Search for the cell housing the specified text and yield its (x, y) center coordinate. 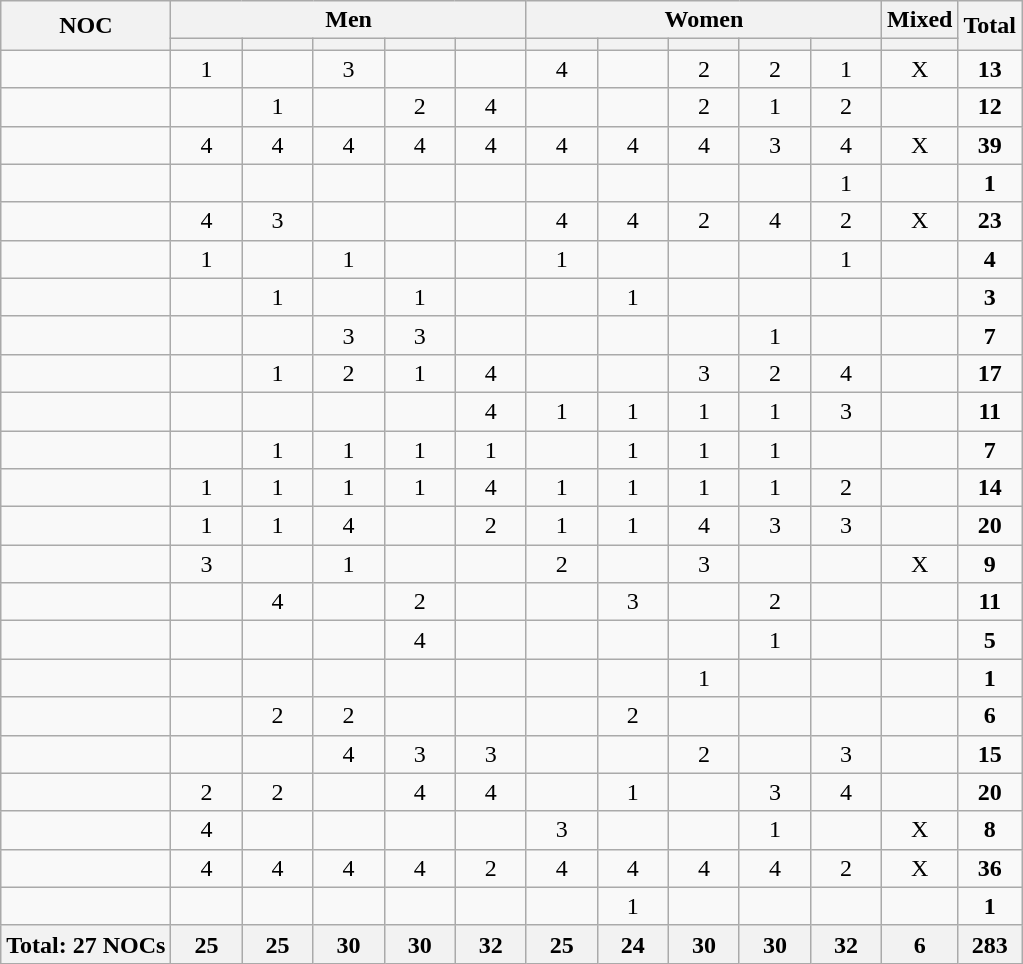
5 (990, 640)
14 (990, 488)
Men (348, 20)
8 (990, 830)
15 (990, 754)
13 (990, 69)
Women (704, 20)
283 (990, 944)
Total (990, 26)
Total: 27 NOCs (86, 944)
39 (990, 145)
Mixed (920, 20)
9 (990, 564)
23 (990, 221)
36 (990, 868)
12 (990, 107)
24 (632, 944)
NOC (86, 26)
17 (990, 373)
